Locate the cell with the specified text and output its (X, Y) center coordinate. 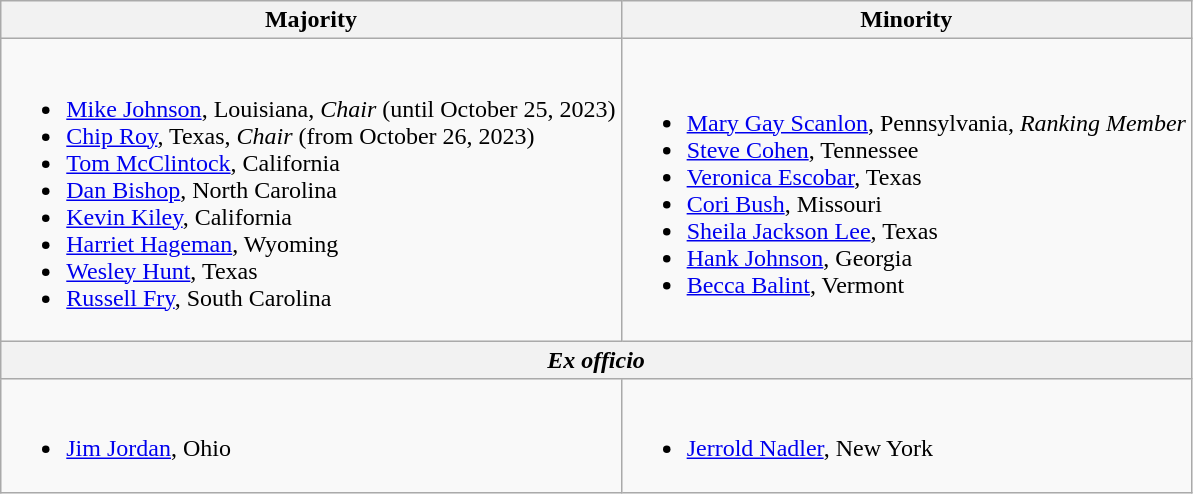
Minority (906, 20)
Jerrold Nadler, New York (906, 436)
Jim Jordan, Ohio (311, 436)
Ex officio (596, 360)
Majority (311, 20)
